Search for the cell housing the specified text and yield its [x, y] center coordinate. 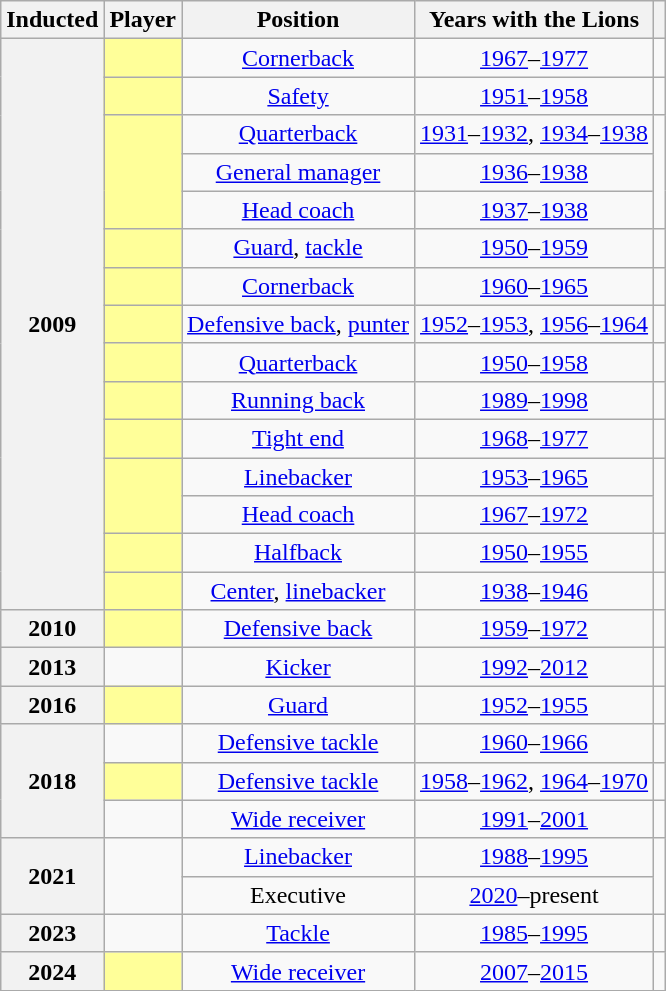
1968–1977 [534, 438]
1936–1938 [534, 172]
Player [143, 20]
1951–1958 [534, 96]
1950–1959 [534, 248]
1950–1958 [534, 362]
1937–1938 [534, 210]
Halfback [298, 553]
2013 [52, 667]
General manager [298, 172]
2021 [52, 876]
2018 [52, 781]
2020–present [534, 895]
Years with the Lions [534, 20]
Position [298, 20]
1952–1955 [534, 705]
1959–1972 [534, 629]
2024 [52, 971]
2007–2015 [534, 971]
Guard [298, 705]
Inducted [52, 20]
Running back [298, 400]
1950–1955 [534, 553]
1960–1966 [534, 743]
1952–1953, 1956–1964 [534, 324]
Kicker [298, 667]
Tackle [298, 933]
1958–1962, 1964–1970 [534, 781]
1931–1932, 1934–1938 [534, 134]
Center, linebacker [298, 591]
1953–1965 [534, 477]
2009 [52, 324]
Guard, tackle [298, 248]
1967–1977 [534, 58]
Tight end [298, 438]
Defensive back [298, 629]
1938–1946 [534, 591]
1992–2012 [534, 667]
2016 [52, 705]
1967–1972 [534, 515]
1988–1995 [534, 857]
1989–1998 [534, 400]
2010 [52, 629]
Safety [298, 96]
1985–1995 [534, 933]
1991–2001 [534, 819]
1960–1965 [534, 286]
Defensive back, punter [298, 324]
Executive [298, 895]
2023 [52, 933]
